Capture the cell that displays the provided text and extract its [x, y] central coordinate. 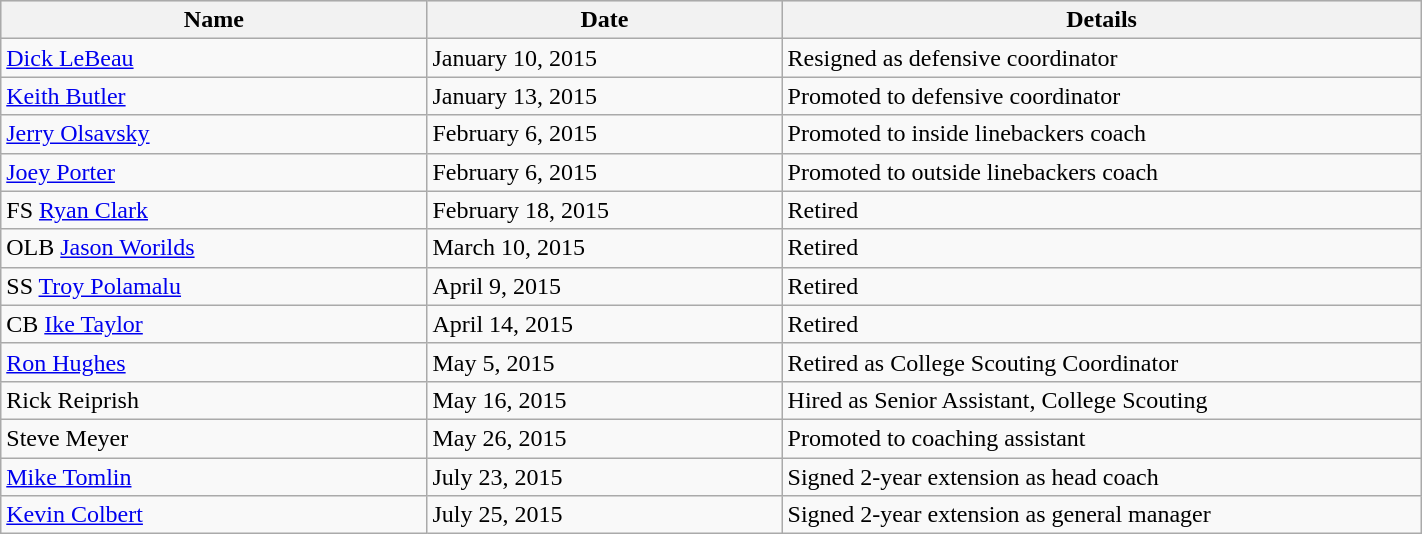
Signed 2-year extension as general manager [1102, 515]
Dick LeBeau [214, 58]
May 16, 2015 [604, 400]
Signed 2-year extension as head coach [1102, 477]
Resigned as defensive coordinator [1102, 58]
February 18, 2015 [604, 210]
Steve Meyer [214, 438]
Rick Reiprish [214, 400]
July 25, 2015 [604, 515]
Keith Butler [214, 96]
OLB Jason Worilds [214, 248]
May 5, 2015 [604, 362]
CB Ike Taylor [214, 324]
Jerry Olsavsky [214, 134]
April 9, 2015 [604, 286]
Promoted to coaching assistant [1102, 438]
Promoted to inside linebackers coach [1102, 134]
Name [214, 20]
April 14, 2015 [604, 324]
July 23, 2015 [604, 477]
Kevin Colbert [214, 515]
Details [1102, 20]
January 10, 2015 [604, 58]
March 10, 2015 [604, 248]
FS Ryan Clark [214, 210]
January 13, 2015 [604, 96]
SS Troy Polamalu [214, 286]
Date [604, 20]
Retired as College Scouting Coordinator [1102, 362]
Ron Hughes [214, 362]
Joey Porter [214, 172]
Hired as Senior Assistant, College Scouting [1102, 400]
Mike Tomlin [214, 477]
May 26, 2015 [604, 438]
Promoted to outside linebackers coach [1102, 172]
Promoted to defensive coordinator [1102, 96]
